Output the [x, y] coordinate of the center of the cell containing the given text.  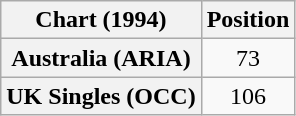
Australia (ARIA) [101, 58]
106 [248, 96]
UK Singles (OCC) [101, 96]
Position [248, 20]
Chart (1994) [101, 20]
73 [248, 58]
